Pinpoint the cell where the given text exists, returning its [x, y] midpoint coordinate. 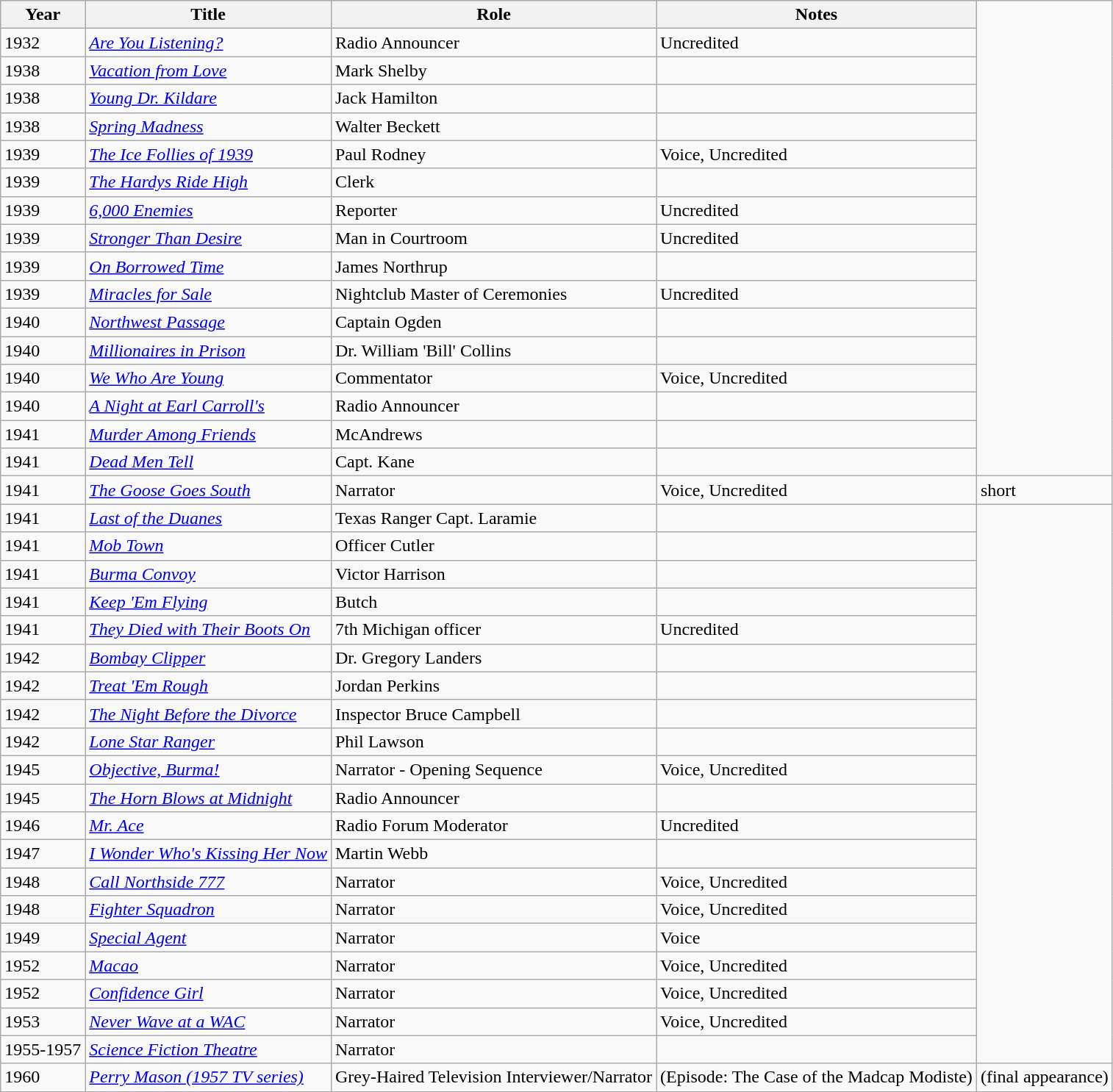
The Goose Goes South [209, 490]
Science Fiction Theatre [209, 1049]
James Northrup [493, 266]
Grey-Haired Television Interviewer/Narrator [493, 1077]
6,000 Enemies [209, 210]
Dr. William 'Bill' Collins [493, 351]
Year [43, 15]
Narrator - Opening Sequence [493, 769]
Paul Rodney [493, 154]
Last of the Duanes [209, 518]
Nightclub Master of Ceremonies [493, 294]
Miracles for Sale [209, 294]
I Wonder Who's Kissing Her Now [209, 854]
Martin Webb [493, 854]
1949 [43, 938]
Mob Town [209, 546]
Northwest Passage [209, 322]
Call Northside 777 [209, 882]
The Night Before the Divorce [209, 714]
1932 [43, 43]
(final appearance) [1044, 1077]
Notes [817, 15]
Confidence Girl [209, 994]
(Episode: The Case of the Madcap Modiste) [817, 1077]
1953 [43, 1021]
The Horn Blows at Midnight [209, 797]
Mark Shelby [493, 71]
short [1044, 490]
Reporter [493, 210]
Spring Madness [209, 126]
A Night at Earl Carroll's [209, 406]
Fighter Squadron [209, 910]
Lone Star Ranger [209, 741]
Inspector Bruce Campbell [493, 714]
Commentator [493, 378]
Objective, Burma! [209, 769]
Mr. Ace [209, 826]
1946 [43, 826]
Are You Listening? [209, 43]
Texas Ranger Capt. Laramie [493, 518]
The Hardys Ride High [209, 182]
Radio Forum Moderator [493, 826]
Millionaires in Prison [209, 351]
Vacation from Love [209, 71]
Capt. Kane [493, 462]
Officer Cutler [493, 546]
Jack Hamilton [493, 98]
Phil Lawson [493, 741]
Victor Harrison [493, 574]
Perry Mason (1957 TV series) [209, 1077]
The Ice Follies of 1939 [209, 154]
Keep 'Em Flying [209, 602]
We Who Are Young [209, 378]
1960 [43, 1077]
Role [493, 15]
Dead Men Tell [209, 462]
Dr. Gregory Landers [493, 658]
Voice [817, 938]
Butch [493, 602]
Man in Courtroom [493, 238]
On Borrowed Time [209, 266]
Never Wave at a WAC [209, 1021]
Young Dr. Kildare [209, 98]
Burma Convoy [209, 574]
Stronger Than Desire [209, 238]
Clerk [493, 182]
Special Agent [209, 938]
Captain Ogden [493, 322]
1947 [43, 854]
Walter Beckett [493, 126]
Macao [209, 966]
Bombay Clipper [209, 658]
McAndrews [493, 434]
Treat 'Em Rough [209, 686]
Jordan Perkins [493, 686]
They Died with Their Boots On [209, 630]
1955-1957 [43, 1049]
Title [209, 15]
Murder Among Friends [209, 434]
7th Michigan officer [493, 630]
